Output the [X, Y] coordinate of the center of the cell containing the given text.  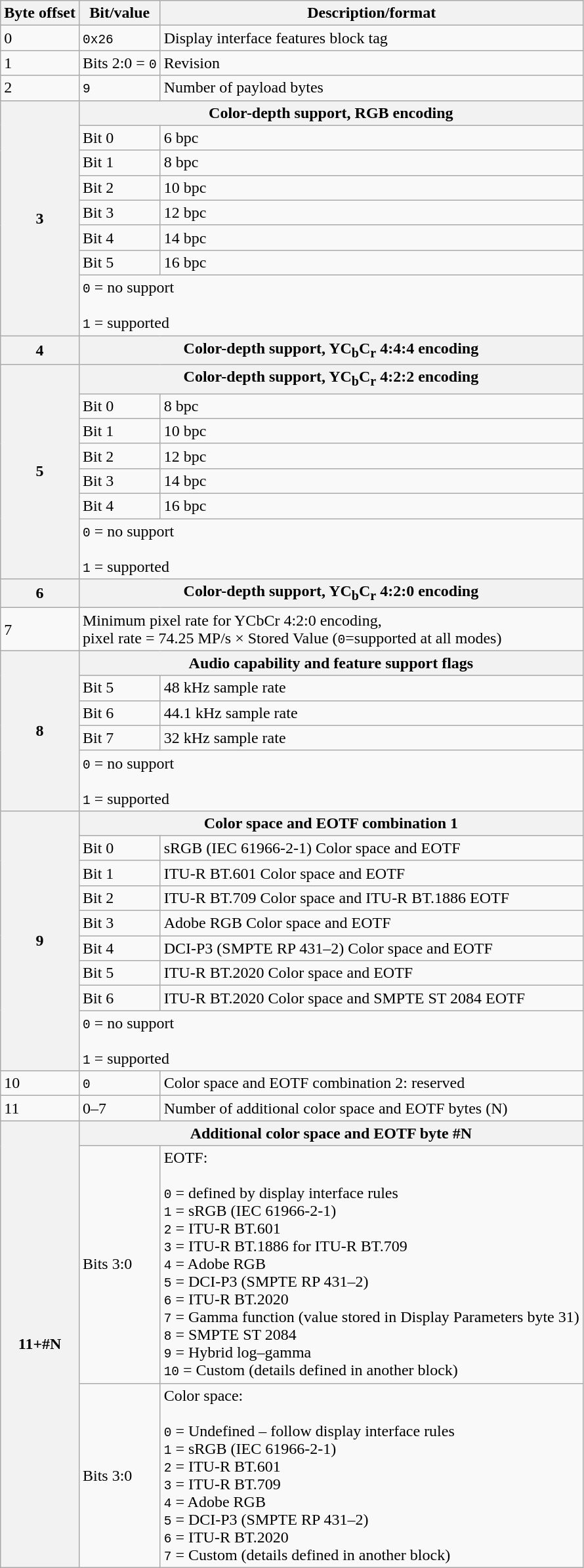
11 [40, 1108]
ITU-R BT.709 Color space and ITU-R BT.1886 EOTF [371, 898]
5 [40, 472]
10 [40, 1083]
6 [40, 593]
4 [40, 350]
ITU-R BT.2020 Color space and SMPTE ST 2084 EOTF [371, 998]
ITU-R BT.2020 Color space and EOTF [371, 973]
Number of additional color space and EOTF bytes (N) [371, 1108]
Color-depth support, YCbCr 4:2:2 encoding [331, 379]
Audio capability and feature support flags [331, 663]
7 [40, 630]
Additional color space and EOTF byte #N [331, 1133]
0x26 [119, 38]
sRGB (IEC 61966-2-1) Color space and EOTF [371, 848]
DCI-P3 (SMPTE RP 431–2) Color space and EOTF [371, 948]
Display interface features block tag [371, 38]
48 kHz sample rate [371, 688]
3 [40, 218]
8 [40, 731]
Adobe RGB Color space and EOTF [371, 923]
Color space and EOTF combination 2: reserved [371, 1083]
Byte offset [40, 13]
ITU-R BT.601 Color space and EOTF [371, 873]
Minimum pixel rate for YCbCr 4:2:0 encoding, pixel rate = 74.25 MP/s × Stored Value (0=supported at all modes) [331, 630]
1 [40, 63]
0–7 [119, 1108]
Description/format [371, 13]
Color-depth support, YCbCr 4:2:0 encoding [331, 593]
2 [40, 88]
6 bpc [371, 138]
Color space and EOTF combination 1 [331, 823]
Color-depth support, YCbCr 4:4:4 encoding [331, 350]
11+#N [40, 1344]
Revision [371, 63]
Bit/value [119, 13]
Bits 2:0 = 0 [119, 63]
Bit 7 [119, 738]
44.1 kHz sample rate [371, 713]
32 kHz sample rate [371, 738]
Color-depth support, RGB encoding [331, 113]
Number of payload bytes [371, 88]
